Identify which cell holds the provided text, then report its (x, y) central coordinate. 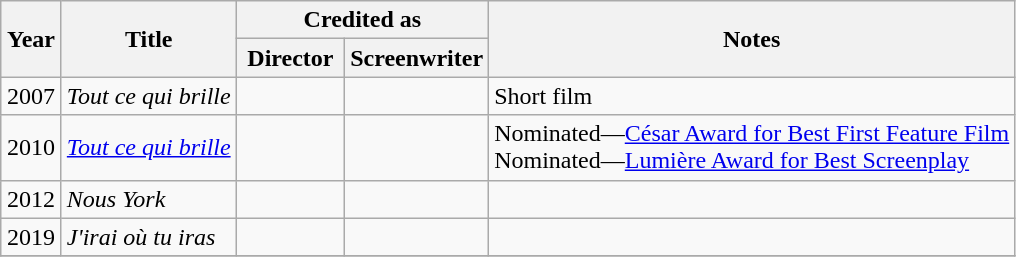
J'irai où tu iras (148, 237)
Credited as (362, 20)
Year (32, 39)
Title (148, 39)
2010 (32, 148)
2007 (32, 96)
2019 (32, 237)
Nominated—César Award for Best First Feature FilmNominated—Lumière Award for Best Screenplay (752, 148)
2012 (32, 199)
Nous York (148, 199)
Short film (752, 96)
Notes (752, 39)
Director (290, 58)
Screenwriter (417, 58)
